Search for the cell housing the specified text and yield its (x, y) center coordinate. 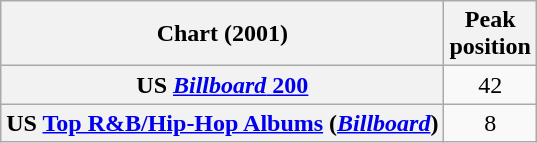
42 (490, 85)
Chart (2001) (222, 34)
US Billboard 200 (222, 85)
8 (490, 123)
US Top R&B/Hip-Hop Albums (Billboard) (222, 123)
Peak position (490, 34)
